Find where the given text appears and provide that cell's center as [x, y] coordinate. 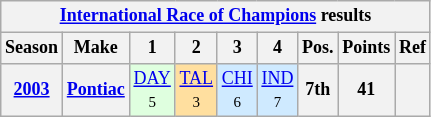
Pos. [318, 48]
Ref [413, 48]
Make [96, 48]
IND7 [278, 90]
Pontiac [96, 90]
2 [196, 48]
7th [318, 90]
2003 [32, 90]
1 [152, 48]
TAL3 [196, 90]
CHI6 [237, 90]
Season [32, 48]
4 [278, 48]
Points [366, 48]
41 [366, 90]
International Race of Champions results [216, 16]
3 [237, 48]
DAY5 [152, 90]
